Detect which cell encompasses the target text, then output its (X, Y) center coordinate. 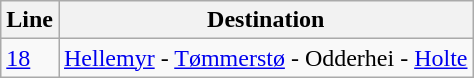
Hellemyr - Tømmerstø - Odderhei - Holte (266, 58)
Line (30, 20)
18 (30, 58)
Destination (266, 20)
